Pinpoint the cell where the given text exists, returning its [X, Y] midpoint coordinate. 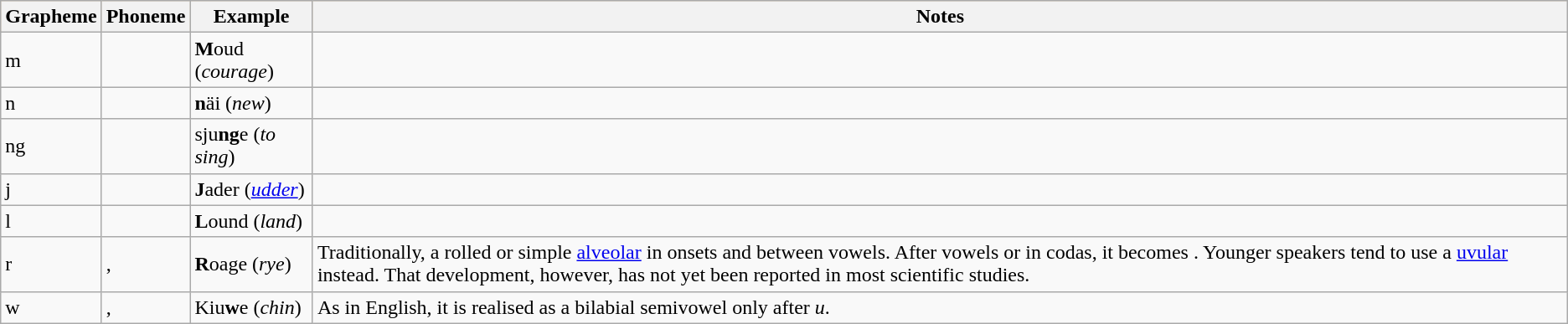
Grapheme [51, 17]
r [51, 265]
l [51, 221]
Jader (udder) [251, 189]
ng [51, 146]
sjunge (to sing) [251, 146]
As in English, it is realised as a bilabial semivowel only after u. [940, 307]
näi (new) [251, 103]
m [51, 60]
Notes [940, 17]
n [51, 103]
j [51, 189]
Phoneme [146, 17]
Roage (rye) [251, 265]
w [51, 307]
Kiuwe (chin) [251, 307]
Moud (courage) [251, 60]
Lound (land) [251, 221]
Example [251, 17]
